Extract the [x, y] coordinate from the center of the cell holding the provided text.  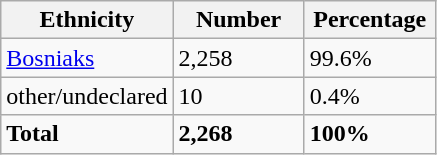
Total [87, 134]
Bosniaks [87, 58]
other/undeclared [87, 96]
Percentage [370, 20]
Number [238, 20]
99.6% [370, 58]
10 [238, 96]
2,258 [238, 58]
2,268 [238, 134]
Ethnicity [87, 20]
100% [370, 134]
0.4% [370, 96]
